Find where the given text appears and provide that cell's center as (X, Y) coordinate. 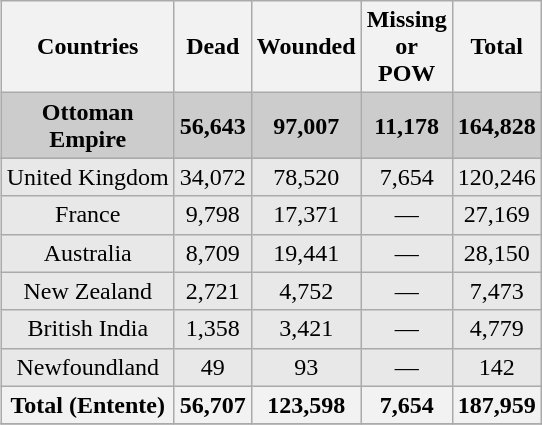
4,752 (306, 291)
28,150 (496, 253)
7,473 (496, 291)
Total (Entente) (88, 405)
8,709 (212, 253)
British India (88, 329)
MissingorPOW (406, 47)
Dead (212, 47)
United Kingdom (88, 177)
4,779 (496, 329)
New Zealand (88, 291)
49 (212, 367)
11,178 (406, 126)
78,520 (306, 177)
1,358 (212, 329)
Total (496, 47)
56,707 (212, 405)
9,798 (212, 215)
France (88, 215)
187,959 (496, 405)
97,007 (306, 126)
19,441 (306, 253)
Newfoundland (88, 367)
3,421 (306, 329)
120,246 (496, 177)
17,371 (306, 215)
OttomanEmpire (88, 126)
164,828 (496, 126)
Countries (88, 47)
27,169 (496, 215)
Wounded (306, 47)
93 (306, 367)
142 (496, 367)
56,643 (212, 126)
34,072 (212, 177)
Australia (88, 253)
123,598 (306, 405)
2,721 (212, 291)
